Pinpoint the cell where the given text exists, returning its (x, y) midpoint coordinate. 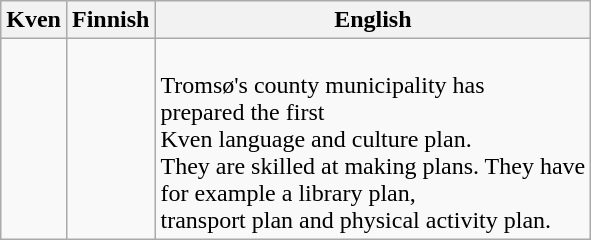
Kven (34, 20)
English (373, 20)
Finnish (110, 20)
